From the cell containing the given text, extract its center point as [X, Y] coordinate. 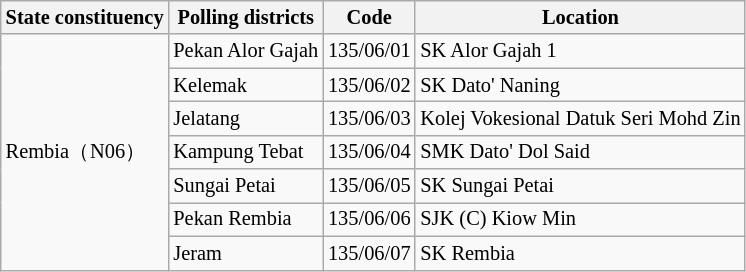
Location [580, 17]
135/06/06 [369, 219]
Kelemak [246, 85]
Kolej Vokesional Datuk Seri Mohd Zin [580, 118]
135/06/05 [369, 186]
SK Rembia [580, 253]
SK Sungai Petai [580, 186]
135/06/02 [369, 85]
Kampung Tebat [246, 152]
135/06/03 [369, 118]
State constituency [85, 17]
Polling districts [246, 17]
SK Alor Gajah 1 [580, 51]
Sungai Petai [246, 186]
Code [369, 17]
SJK (C) Kiow Min [580, 219]
135/06/01 [369, 51]
135/06/04 [369, 152]
Rembia（N06） [85, 152]
SK Dato' Naning [580, 85]
Jeram [246, 253]
Jelatang [246, 118]
135/06/07 [369, 253]
Pekan Alor Gajah [246, 51]
Pekan Rembia [246, 219]
SMK Dato' Dol Said [580, 152]
